For the text-containing cell, return its midpoint in (X, Y) coordinate format. 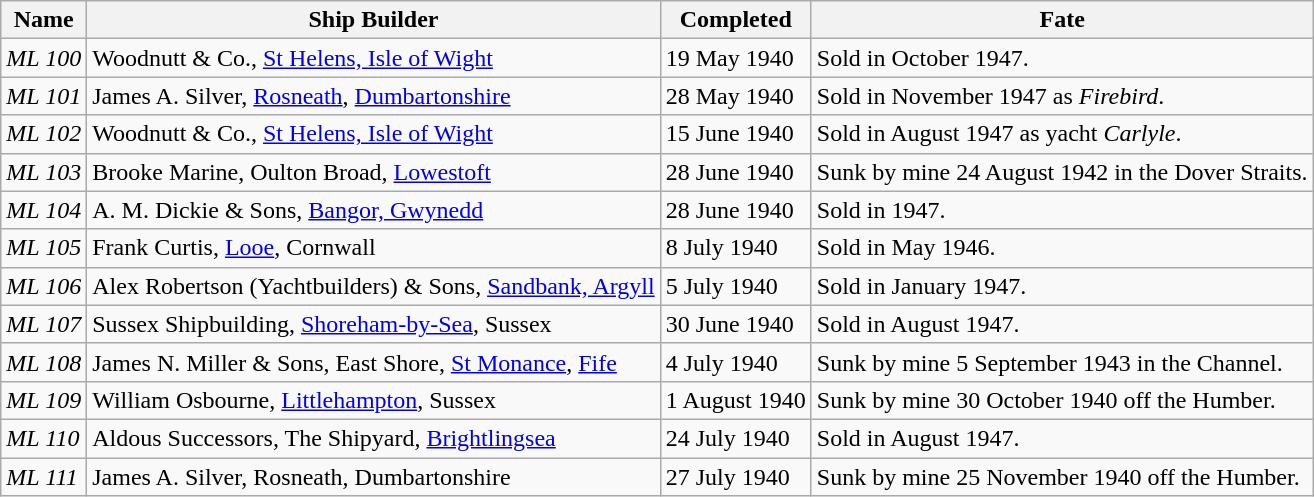
8 July 1940 (736, 248)
ML 110 (44, 438)
Sold in May 1946. (1062, 248)
Fate (1062, 20)
A. M. Dickie & Sons, Bangor, Gwynedd (374, 210)
15 June 1940 (736, 134)
30 June 1940 (736, 324)
Sunk by mine 25 November 1940 off the Humber. (1062, 477)
ML 108 (44, 362)
William Osbourne, Littlehampton, Sussex (374, 400)
ML 109 (44, 400)
Sold in October 1947. (1062, 58)
Ship Builder (374, 20)
Aldous Successors, The Shipyard, Brightlingsea (374, 438)
ML 111 (44, 477)
Sussex Shipbuilding, Shoreham-by-Sea, Sussex (374, 324)
Alex Robertson (Yachtbuilders) & Sons, Sandbank, Argyll (374, 286)
5 July 1940 (736, 286)
ML 105 (44, 248)
ML 103 (44, 172)
ML 102 (44, 134)
ML 107 (44, 324)
ML 104 (44, 210)
Frank Curtis, Looe, Cornwall (374, 248)
Name (44, 20)
4 July 1940 (736, 362)
27 July 1940 (736, 477)
James N. Miller & Sons, East Shore, St Monance, Fife (374, 362)
Sold in August 1947 as yacht Carlyle. (1062, 134)
19 May 1940 (736, 58)
Completed (736, 20)
Sold in November 1947 as Firebird. (1062, 96)
Sunk by mine 5 September 1943 in the Channel. (1062, 362)
24 July 1940 (736, 438)
ML 100 (44, 58)
ML 101 (44, 96)
Sunk by mine 24 August 1942 in the Dover Straits. (1062, 172)
28 May 1940 (736, 96)
Sold in January 1947. (1062, 286)
ML 106 (44, 286)
Sunk by mine 30 October 1940 off the Humber. (1062, 400)
1 August 1940 (736, 400)
Brooke Marine, Oulton Broad, Lowestoft (374, 172)
Sold in 1947. (1062, 210)
